Capture the cell that displays the provided text and extract its (x, y) central coordinate. 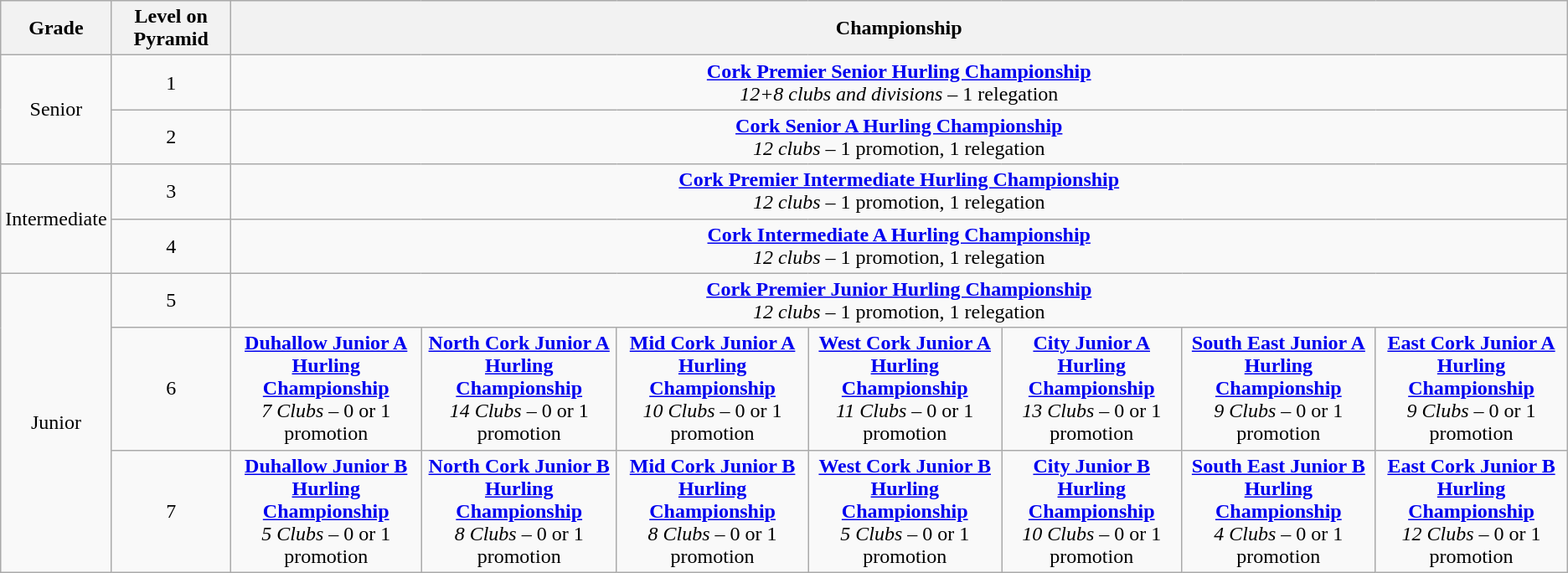
1 (171, 82)
Duhallow Junior B Hurling Championship5 Clubs – 0 or 1 promotion (326, 511)
3 (171, 191)
South East Junior A Hurling Championship9 Clubs – 0 or 1 promotion (1278, 389)
2 (171, 137)
West Cork Junior A Hurling Championship11 Clubs – 0 or 1 promotion (905, 389)
Cork Premier Senior Hurling Championship12+8 clubs and divisions – 1 relegation (899, 82)
Intermediate (56, 219)
East Cork Junior A Hurling Championship9 Clubs – 0 or 1 promotion (1471, 389)
7 (171, 511)
East Cork Junior B Hurling Championship12 Clubs – 0 or 1 promotion (1471, 511)
Junior (56, 422)
Cork Senior A Hurling Championship12 clubs – 1 promotion, 1 relegation (899, 137)
Cork Intermediate A Hurling Championship12 clubs – 1 promotion, 1 relegation (899, 246)
Mid Cork Junior A Hurling Championship10 Clubs – 0 or 1 promotion (712, 389)
5 (171, 300)
North Cork Junior A Hurling Championship14 Clubs – 0 or 1 promotion (519, 389)
Duhallow Junior A Hurling Championship7 Clubs – 0 or 1 promotion (326, 389)
City Junior B Hurling Championship10 Clubs – 0 or 1 promotion (1092, 511)
West Cork Junior B Hurling Championship5 Clubs – 0 or 1 promotion (905, 511)
Championship (899, 28)
6 (171, 389)
City Junior A Hurling Championship13 Clubs – 0 or 1 promotion (1092, 389)
Senior (56, 110)
North Cork Junior B Hurling Championship8 Clubs – 0 or 1 promotion (519, 511)
4 (171, 246)
South East Junior B Hurling Championship4 Clubs – 0 or 1 promotion (1278, 511)
Level on Pyramid (171, 28)
Grade (56, 28)
Mid Cork Junior B Hurling Championship8 Clubs – 0 or 1 promotion (712, 511)
Cork Premier Junior Hurling Championship12 clubs – 1 promotion, 1 relegation (899, 300)
Cork Premier Intermediate Hurling Championship12 clubs – 1 promotion, 1 relegation (899, 191)
